Output the [x, y] coordinate of the center of the cell containing the given text.  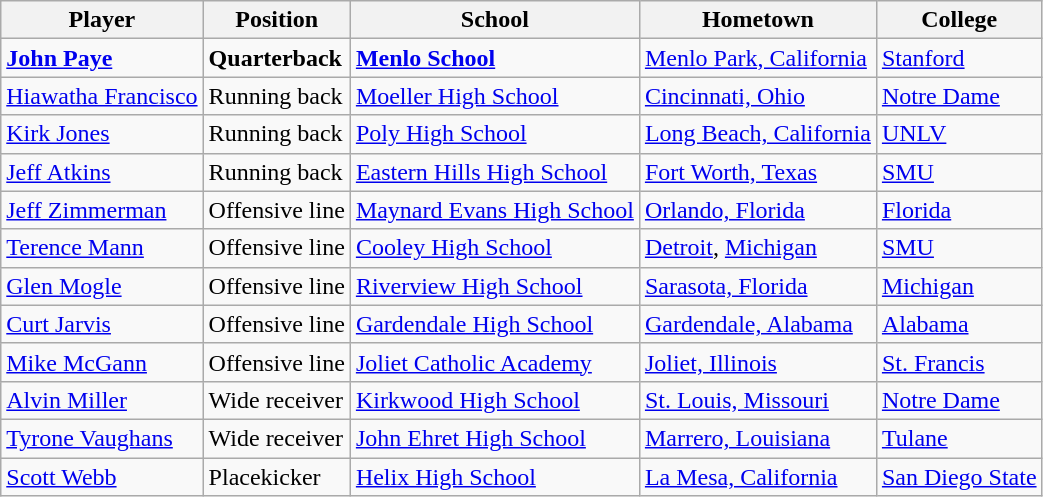
Poly High School [494, 134]
Kirkwood High School [494, 400]
UNLV [959, 134]
Hiawatha Francisco [102, 96]
Riverview High School [494, 286]
Maynard Evans High School [494, 210]
School [494, 20]
College [959, 20]
Michigan [959, 286]
Placekicker [276, 477]
Glen Mogle [102, 286]
La Mesa, California [758, 477]
Tulane [959, 438]
Gardendale High School [494, 324]
Joliet, Illinois [758, 362]
Marrero, Louisiana [758, 438]
Helix High School [494, 477]
Eastern Hills High School [494, 172]
Terence Mann [102, 248]
Cooley High School [494, 248]
Hometown [758, 20]
Scott Webb [102, 477]
Quarterback [276, 58]
Sarasota, Florida [758, 286]
Detroit, Michigan [758, 248]
Jeff Zimmerman [102, 210]
Orlando, Florida [758, 210]
Jeff Atkins [102, 172]
Gardendale, Alabama [758, 324]
San Diego State [959, 477]
St. Francis [959, 362]
Tyrone Vaughans [102, 438]
Kirk Jones [102, 134]
Joliet Catholic Academy [494, 362]
Moeller High School [494, 96]
Mike McGann [102, 362]
Alvin Miller [102, 400]
Long Beach, California [758, 134]
Position [276, 20]
Alabama [959, 324]
John Ehret High School [494, 438]
Fort Worth, Texas [758, 172]
St. Louis, Missouri [758, 400]
Stanford [959, 58]
Player [102, 20]
Menlo School [494, 58]
John Paye [102, 58]
Menlo Park, California [758, 58]
Florida [959, 210]
Curt Jarvis [102, 324]
Cincinnati, Ohio [758, 96]
